Output the (x, y) coordinate of the center of the cell containing the given text.  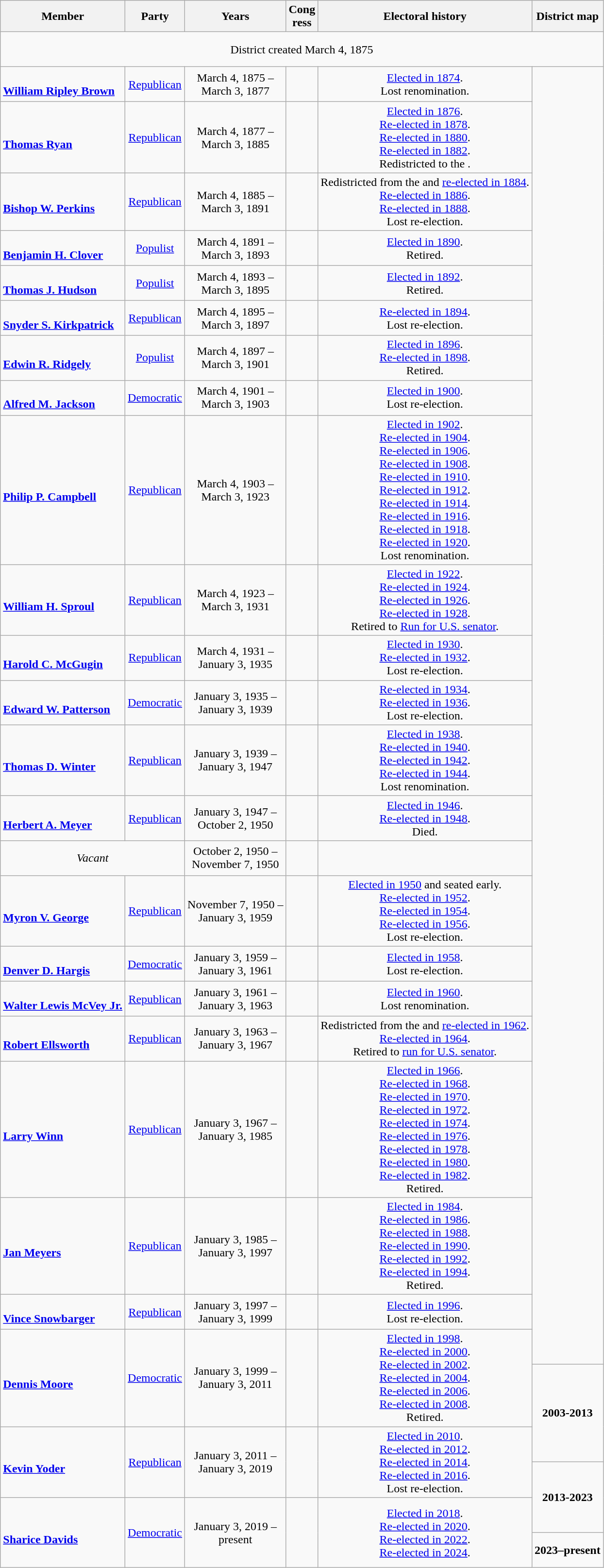
Elected in 1890.Retired. (425, 248)
Congress (302, 17)
January 3, 1999 –January 3, 2011 (235, 1378)
March 4, 1875 –March 3, 1877 (235, 84)
January 3, 2011 –January 3, 2019 (235, 1462)
Vince Snowbarger (63, 1312)
Benjamin H. Clover (63, 248)
2003-2013 (568, 1413)
Elected in 1984.Re-elected in 1986.Re-elected in 1988.Re-elected in 1990.Re-elected in 1992.Re-elected in 1994.Retired. (425, 1246)
March 4, 1891 –March 3, 1893 (235, 248)
Elected in 1930.Re-elected in 1932.Lost re-election. (425, 658)
Re-elected in 1894.Lost re-election. (425, 318)
Elected in 1922.Re-elected in 1924.Re-elected in 1926.Re-elected in 1928.Retired to Run for U.S. senator. (425, 600)
Elected in 1938.Re-elected in 1940.Re-elected in 1942.Re-elected in 1944.Lost renomination. (425, 760)
Elected in 1950 and seated early.Re-elected in 1952.Re-elected in 1954.Re-elected in 1956.Lost re-election. (425, 911)
Edward W. Patterson (63, 702)
Edwin R. Ridgely (63, 358)
March 4, 1897 –March 3, 1901 (235, 358)
Alfred M. Jackson (63, 398)
Electoral history (425, 17)
Dennis Moore (63, 1378)
Myron V. George (63, 911)
January 3, 2019 –present (235, 1533)
Vacant (93, 858)
Thomas D. Winter (63, 760)
District map (568, 17)
Years (235, 17)
Party (155, 17)
Philip P. Campbell (63, 490)
January 3, 1939 –January 3, 1947 (235, 760)
William Ripley Brown (63, 84)
January 3, 1947 –October 2, 1950 (235, 818)
Redistricted from the and re-elected in 1884.Re-elected in 1886.Re-elected in 1888.Lost re-election. (425, 202)
2013-2023 (568, 1497)
Elected in 1892.Retired. (425, 283)
January 3, 1935 –January 3, 1939 (235, 702)
October 2, 1950 –November 7, 1950 (235, 858)
Elected in 2010.Re-elected in 2012.Re-elected in 2014.Re-elected in 2016.Lost re-election. (425, 1462)
January 3, 1963 –January 3, 1967 (235, 1038)
March 4, 1931 –January 3, 1935 (235, 658)
Thomas J. Hudson (63, 283)
Elected in 1874.Lost renomination. (425, 84)
January 3, 1997 –January 3, 1999 (235, 1312)
Elected in 1896.Re-elected in 1898.Retired. (425, 358)
March 4, 1901 –March 3, 1903 (235, 398)
District created March 4, 1875 (302, 50)
March 4, 1893 –March 3, 1895 (235, 283)
Walter Lewis McVey Jr. (63, 999)
March 4, 1877 –March 3, 1885 (235, 137)
Elected in 2018.Re-elected in 2020.Re-elected in 2022.Re-elected in 2024. (425, 1533)
Robert Ellsworth (63, 1038)
November 7, 1950 –January 3, 1959 (235, 911)
Elected in 1900.Lost re-election. (425, 398)
Elected in 1996.Lost re-election. (425, 1312)
Herbert A. Meyer (63, 818)
Member (63, 17)
March 4, 1885 –March 3, 1891 (235, 202)
Thomas Ryan (63, 137)
Denver D. Hargis (63, 964)
March 4, 1923 –March 3, 1931 (235, 600)
Redistricted from the and re-elected in 1962.Re-elected in 1964.Retired to run for U.S. senator. (425, 1038)
2023–present (568, 1550)
January 3, 1961 –January 3, 1963 (235, 999)
Bishop W. Perkins (63, 202)
Elected in 1958.Lost re-election. (425, 964)
Snyder S. Kirkpatrick (63, 318)
William H. Sproul (63, 600)
Sharice Davids (63, 1533)
January 3, 1967 –January 3, 1985 (235, 1129)
March 4, 1903 –March 3, 1923 (235, 490)
Jan Meyers (63, 1246)
Elected in 1960.Lost renomination. (425, 999)
January 3, 1959 –January 3, 1961 (235, 964)
Elected in 1876.Re-elected in 1878.Re-elected in 1880.Re-elected in 1882.Redistricted to the . (425, 137)
Harold C. McGugin (63, 658)
Larry Winn (63, 1129)
Re-elected in 1934.Re-elected in 1936.Lost re-election. (425, 702)
Kevin Yoder (63, 1462)
Elected in 1998.Re-elected in 2000.Re-elected in 2002.Re-elected in 2004.Re-elected in 2006.Re-elected in 2008.Retired. (425, 1378)
January 3, 1985 –January 3, 1997 (235, 1246)
Elected in 1946.Re-elected in 1948.Died. (425, 818)
March 4, 1895 –March 3, 1897 (235, 318)
